Pinpoint the cell where the given text exists, returning its (x, y) midpoint coordinate. 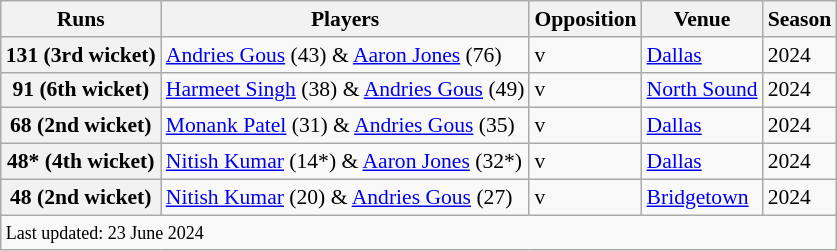
Monank Patel (31) & Andries Gous (35) (346, 126)
Venue (702, 19)
Andries Gous (43) & Aaron Jones (76) (346, 55)
Opposition (585, 19)
North Sound (702, 90)
Bridgetown (702, 197)
68 (2nd wicket) (81, 126)
Nitish Kumar (20) & Andries Gous (27) (346, 197)
Runs (81, 19)
131 (3rd wicket) (81, 55)
Players (346, 19)
Last updated: 23 June 2024 (419, 233)
91 (6th wicket) (81, 90)
Harmeet Singh (38) & Andries Gous (49) (346, 90)
Season (800, 19)
48 (2nd wicket) (81, 197)
Nitish Kumar (14*) & Aaron Jones (32*) (346, 162)
48* (4th wicket) (81, 162)
